Determine the (X, Y) coordinate at the center of the cell enclosing the given text.  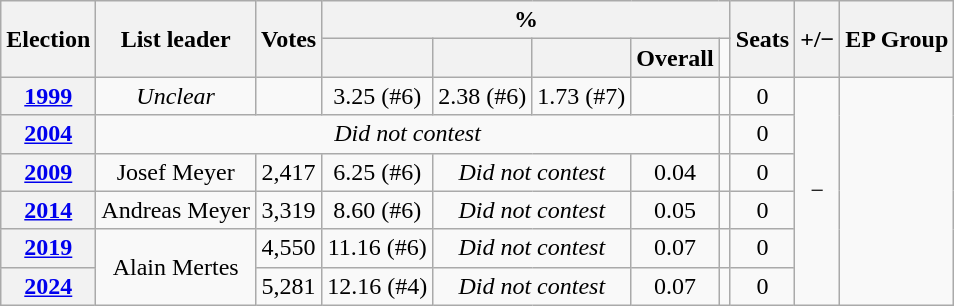
0.05 (675, 210)
− (818, 191)
2.38 (#6) (482, 96)
Overall (675, 58)
2024 (48, 286)
Unclear (176, 96)
% (526, 20)
EP Group (897, 39)
Alain Mertes (176, 267)
3,319 (288, 210)
Josef Meyer (176, 172)
2004 (48, 134)
Seats (762, 39)
2019 (48, 248)
List leader (176, 39)
Andreas Meyer (176, 210)
1999 (48, 96)
4,550 (288, 248)
1.73 (#7) (582, 96)
0.04 (675, 172)
8.60 (#6) (378, 210)
6.25 (#6) (378, 172)
5,281 (288, 286)
11.16 (#6) (378, 248)
3.25 (#6) (378, 96)
Votes (288, 39)
2014 (48, 210)
+/− (818, 39)
2009 (48, 172)
Election (48, 39)
2,417 (288, 172)
12.16 (#4) (378, 286)
